Return the [X, Y] coordinate for the center point of the cell that contains the specified text.  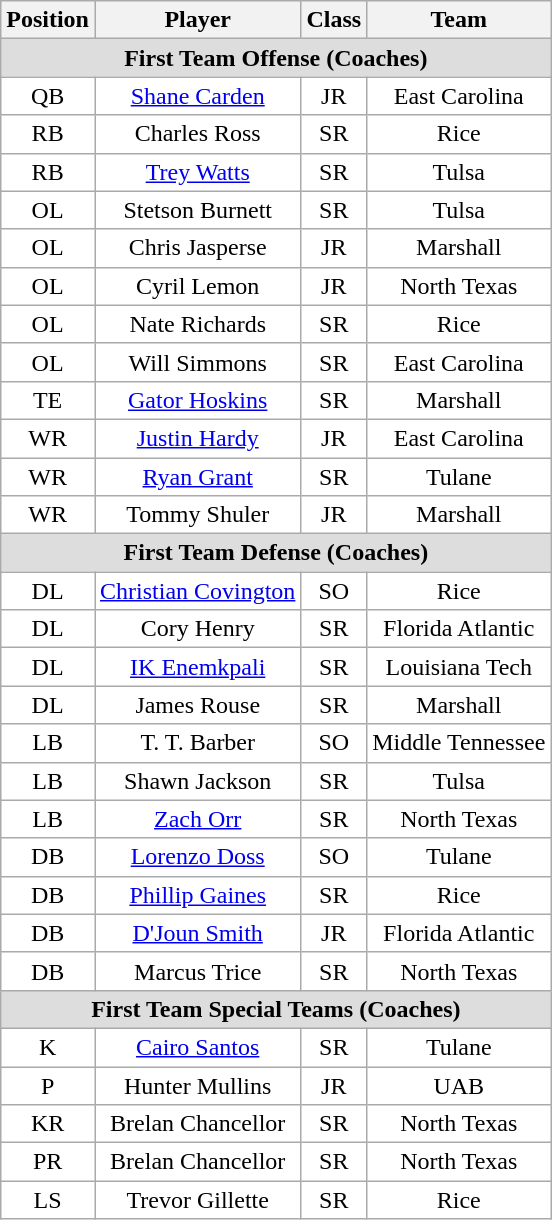
Team [459, 20]
Shawn Jackson [197, 781]
LS [48, 1200]
Player [197, 20]
Hunter Mullins [197, 1085]
Cyril Lemon [197, 286]
TE [48, 400]
T. T. Barber [197, 743]
Lorenzo Doss [197, 857]
Zach Orr [197, 819]
IK Enemkpali [197, 667]
P [48, 1085]
Position [48, 20]
Shane Carden [197, 96]
Trey Watts [197, 172]
Christian Covington [197, 591]
James Rouse [197, 705]
First Team Defense (Coaches) [276, 553]
Class [334, 20]
First Team Offense (Coaches) [276, 58]
First Team Special Teams (Coaches) [276, 1009]
KR [48, 1124]
Gator Hoskins [197, 400]
Charles Ross [197, 134]
Trevor Gillette [197, 1200]
Middle Tennessee [459, 743]
Tommy Shuler [197, 515]
QB [48, 96]
Justin Hardy [197, 438]
Will Simmons [197, 362]
Stetson Burnett [197, 210]
Louisiana Tech [459, 667]
PR [48, 1162]
Cory Henry [197, 629]
UAB [459, 1085]
Chris Jasperse [197, 248]
Ryan Grant [197, 477]
K [48, 1047]
Cairo Santos [197, 1047]
Phillip Gaines [197, 895]
Marcus Trice [197, 971]
D'Joun Smith [197, 933]
Nate Richards [197, 324]
